From the cell containing the given text, extract its center point as [X, Y] coordinate. 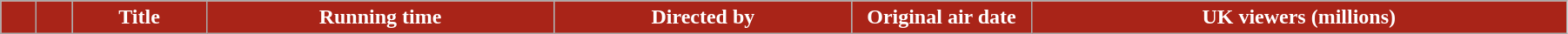
UK viewers (millions) [1298, 17]
Running time [380, 17]
Title [139, 17]
Directed by [703, 17]
Original air date [941, 17]
